Provide the [x, y] coordinate of the cell's center where the given text is located.  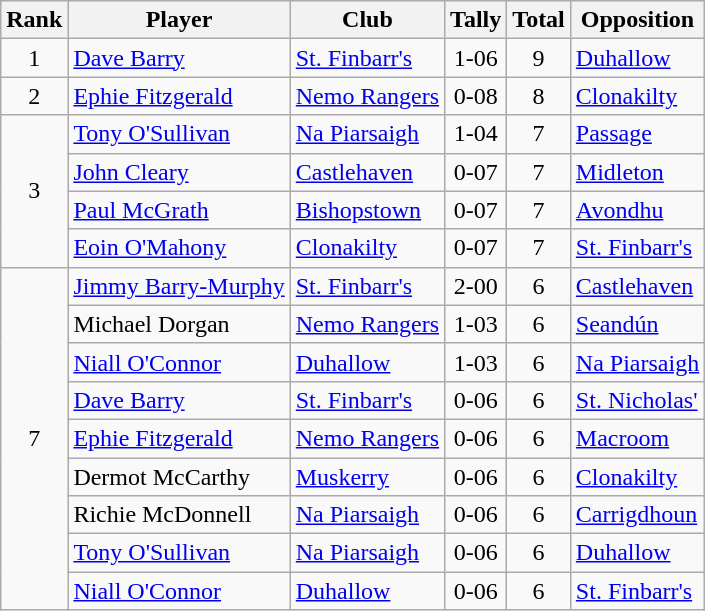
Richie McDonnell [179, 515]
Avondhu [637, 210]
Rank [34, 20]
1-06 [476, 58]
Jimmy Barry-Murphy [179, 286]
Eoin O'Mahony [179, 248]
Macroom [637, 438]
Carrigdhoun [637, 515]
St. Nicholas' [637, 400]
1 [34, 58]
Dermot McCarthy [179, 477]
3 [34, 191]
8 [539, 96]
Opposition [637, 20]
Michael Dorgan [179, 324]
Paul McGrath [179, 210]
Midleton [637, 172]
Tally [476, 20]
Muskerry [367, 477]
0-08 [476, 96]
Bishopstown [367, 210]
1-04 [476, 134]
2-00 [476, 286]
Player [179, 20]
2 [34, 96]
9 [539, 58]
Club [367, 20]
Total [539, 20]
Passage [637, 134]
Seandún [637, 324]
John Cleary [179, 172]
